Capture the cell that displays the provided text and extract its (X, Y) central coordinate. 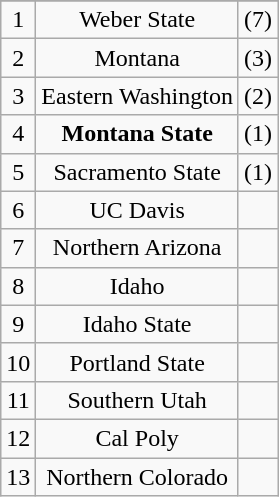
(7) (258, 20)
Sacramento State (138, 172)
12 (18, 438)
9 (18, 324)
(2) (258, 96)
5 (18, 172)
UC Davis (138, 210)
Southern Utah (138, 400)
13 (18, 477)
11 (18, 400)
Cal Poly (138, 438)
Northern Colorado (138, 477)
Northern Arizona (138, 248)
2 (18, 58)
Portland State (138, 362)
7 (18, 248)
Montana (138, 58)
10 (18, 362)
1 (18, 20)
8 (18, 286)
Idaho (138, 286)
Montana State (138, 134)
Idaho State (138, 324)
Weber State (138, 20)
4 (18, 134)
Eastern Washington (138, 96)
(3) (258, 58)
6 (18, 210)
3 (18, 96)
